Return (x, y) of the center of cell containing provided text 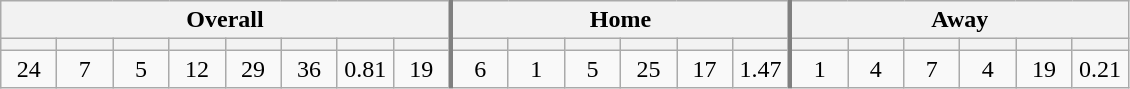
24 (29, 69)
17 (704, 69)
0.81 (365, 69)
6 (480, 69)
Away (959, 20)
Overall (226, 20)
25 (648, 69)
Home (620, 20)
1.47 (762, 69)
29 (253, 69)
12 (197, 69)
36 (309, 69)
0.21 (1100, 69)
